Return the [X, Y] coordinate for the center point of the cell that contains the specified text.  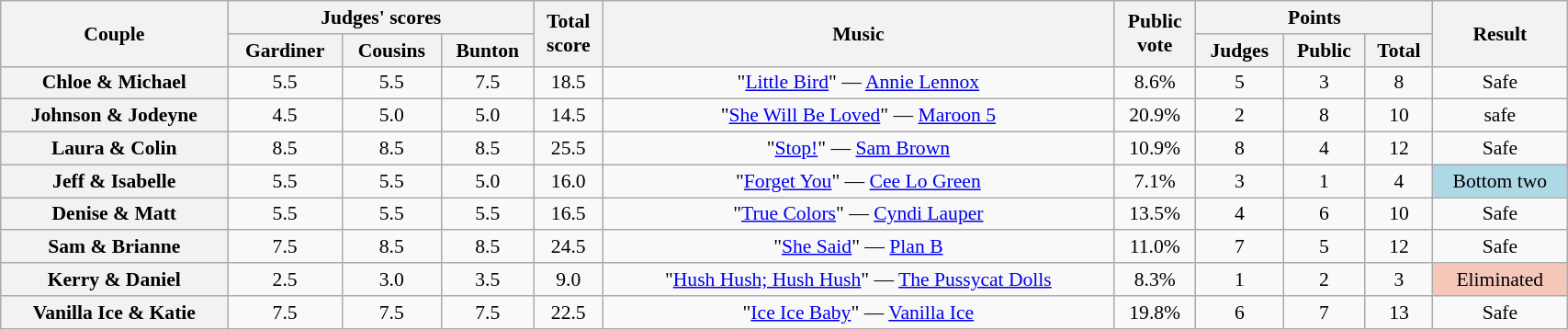
7.1% [1156, 181]
Totalscore [570, 33]
Gardiner [285, 51]
Bunton [487, 51]
"Stop!" — Sam Brown [858, 149]
"Little Bird" — Annie Lennox [858, 83]
18.5 [570, 83]
3.0 [391, 279]
24.5 [570, 247]
Kerry & Daniel [114, 279]
"Forget You" — Cee Lo Green [858, 181]
Sam & Brianne [114, 247]
16.5 [570, 214]
Denise & Matt [114, 214]
"She Said" — Plan B [858, 247]
Publicvote [1156, 33]
"She Will Be Loved" — Maroon 5 [858, 116]
Music [858, 33]
2.5 [285, 279]
Cousins [391, 51]
11.0% [1156, 247]
9.0 [570, 279]
Eliminated [1500, 279]
16.0 [570, 181]
"Ice Ice Baby" — Vanilla Ice [858, 313]
10.9% [1156, 149]
Johnson & Jodeyne [114, 116]
Couple [114, 33]
14.5 [570, 116]
25.5 [570, 149]
8.6% [1156, 83]
Jeff & Isabelle [114, 181]
Public [1325, 51]
4.5 [285, 116]
Vanilla Ice & Katie [114, 313]
Points [1314, 17]
Total [1399, 51]
Result [1500, 33]
Judges' scores [381, 17]
3.5 [487, 279]
Judges [1240, 51]
22.5 [570, 313]
20.9% [1156, 116]
Chloe & Michael [114, 83]
8.3% [1156, 279]
19.8% [1156, 313]
Laura & Colin [114, 149]
safe [1500, 116]
13.5% [1156, 214]
13 [1399, 313]
"Hush Hush; Hush Hush" — The Pussycat Dolls [858, 279]
Bottom two [1500, 181]
"True Colors" — Cyndi Lauper [858, 214]
